Identify which cell holds the provided text, then report its (x, y) central coordinate. 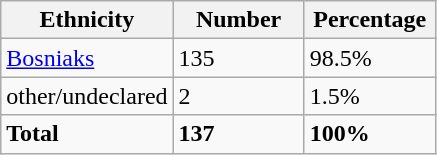
98.5% (370, 58)
Total (87, 134)
100% (370, 134)
2 (238, 96)
other/undeclared (87, 96)
Ethnicity (87, 20)
Percentage (370, 20)
137 (238, 134)
1.5% (370, 96)
135 (238, 58)
Bosniaks (87, 58)
Number (238, 20)
